Search for the cell housing the specified text and yield its (X, Y) center coordinate. 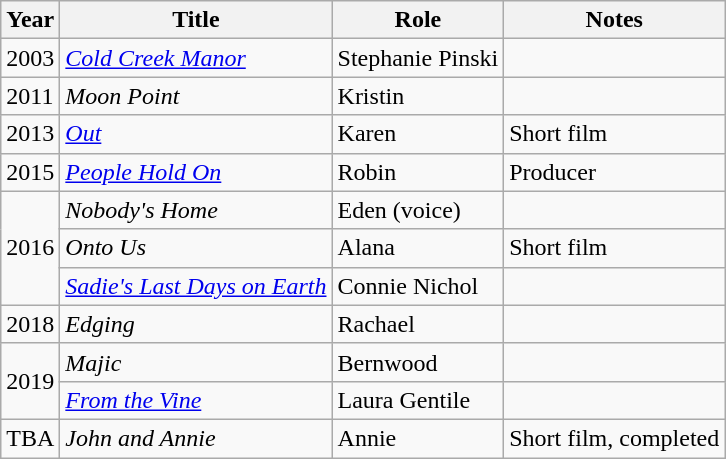
Edging (196, 324)
2003 (30, 58)
Nobody's Home (196, 210)
John and Annie (196, 438)
2016 (30, 248)
Bernwood (418, 362)
Cold Creek Manor (196, 58)
2019 (30, 381)
Producer (614, 172)
Kristin (418, 96)
Alana (418, 248)
Laura Gentile (418, 400)
2015 (30, 172)
Robin (418, 172)
Notes (614, 20)
People Hold On (196, 172)
Eden (voice) (418, 210)
2011 (30, 96)
Connie Nichol (418, 286)
Stephanie Pinski (418, 58)
Role (418, 20)
2013 (30, 134)
Out (196, 134)
Title (196, 20)
Annie (418, 438)
Onto Us (196, 248)
Sadie's Last Days on Earth (196, 286)
TBA (30, 438)
2018 (30, 324)
Year (30, 20)
Rachael (418, 324)
Majic (196, 362)
Moon Point (196, 96)
From the Vine (196, 400)
Short film, completed (614, 438)
Karen (418, 134)
